Extract the [X, Y] coordinate from the center of the cell holding the provided text.  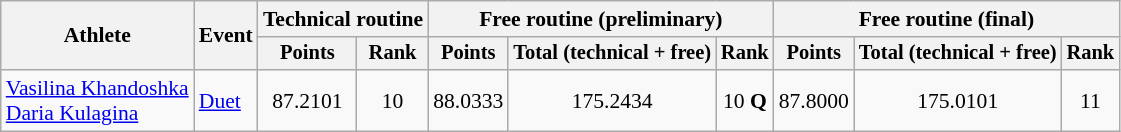
87.2101 [308, 100]
175.0101 [958, 100]
Duet [226, 100]
Free routine (final) [947, 19]
88.0333 [468, 100]
175.2434 [612, 100]
Free routine (preliminary) [601, 19]
Vasilina KhandoshkaDaria Kulagina [98, 100]
Technical routine [343, 19]
10 Q [745, 100]
Athlete [98, 36]
10 [392, 100]
Event [226, 36]
87.8000 [814, 100]
11 [1091, 100]
